Locate the cell with the specified text and output its [x, y] center coordinate. 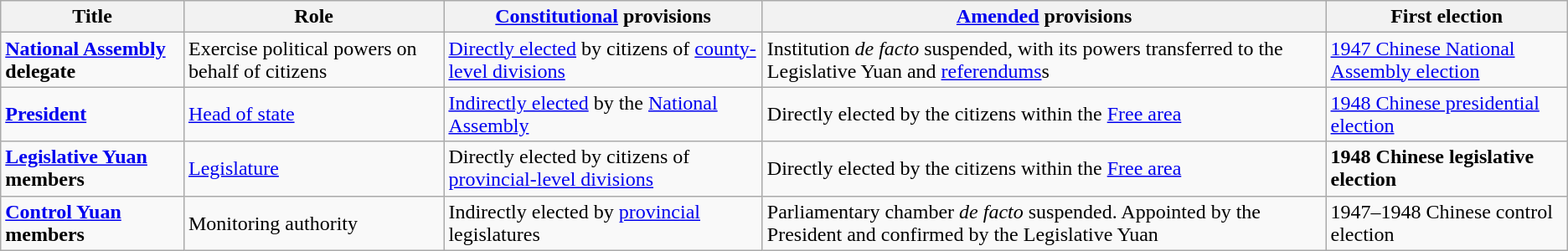
Exercise political powers on behalf of citizens [313, 60]
Indirectly elected by provincial legislatures [603, 223]
Head of state [313, 114]
First election [1447, 17]
Legislature [313, 169]
1947 Chinese National Assembly election [1447, 60]
Control Yuan members [92, 223]
President [92, 114]
Indirectly elected by the National Assembly [603, 114]
Directly elected by citizens of county-level divisions [603, 60]
Institution de facto suspended, with its powers transferred to the Legislative Yuan and referendumss [1044, 60]
1948 Chinese legislative election [1447, 169]
Constitutional provisions [603, 17]
1947–1948 Chinese control election [1447, 223]
1948 Chinese presidential election [1447, 114]
Directly elected by citizens of provincial-level divisions [603, 169]
Title [92, 17]
Legislative Yuan members [92, 169]
Monitoring authority [313, 223]
Parliamentary chamber de facto suspended. Appointed by the President and confirmed by the Legislative Yuan [1044, 223]
Role [313, 17]
National Assembly delegate [92, 60]
Amended provisions [1044, 17]
